Return the (X, Y) coordinate for the center point of the cell that contains the specified text.  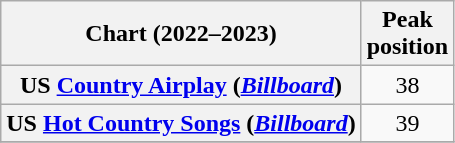
38 (407, 85)
39 (407, 123)
Chart (2022–2023) (181, 34)
Peakposition (407, 34)
US Country Airplay (Billboard) (181, 85)
US Hot Country Songs (Billboard) (181, 123)
